Capture the cell that displays the provided text and extract its (X, Y) central coordinate. 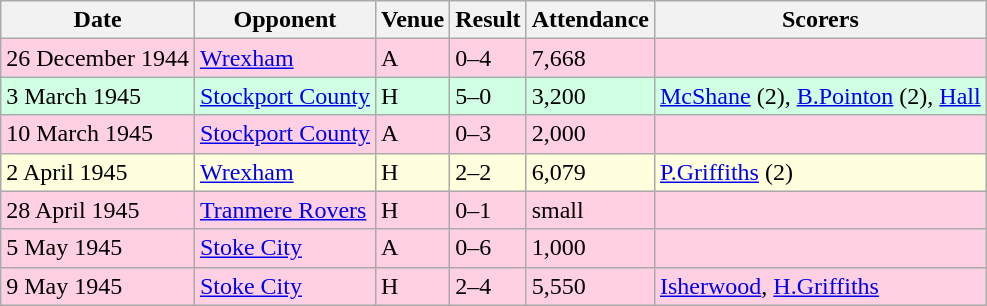
small (590, 210)
26 December 1944 (98, 58)
9 May 1945 (98, 286)
3 March 1945 (98, 96)
Opponent (284, 20)
Venue (412, 20)
McShane (2), B.Pointon (2), Hall (820, 96)
0–4 (488, 58)
Attendance (590, 20)
Tranmere Rovers (284, 210)
5 May 1945 (98, 248)
6,079 (590, 172)
2–2 (488, 172)
Date (98, 20)
28 April 1945 (98, 210)
0–6 (488, 248)
7,668 (590, 58)
2–4 (488, 286)
2,000 (590, 134)
0–1 (488, 210)
2 April 1945 (98, 172)
1,000 (590, 248)
Scorers (820, 20)
3,200 (590, 96)
0–3 (488, 134)
5–0 (488, 96)
P.Griffiths (2) (820, 172)
Result (488, 20)
5,550 (590, 286)
Isherwood, H.Griffiths (820, 286)
10 March 1945 (98, 134)
